Return the [X, Y] coordinate for the center point of the cell that contains the specified text.  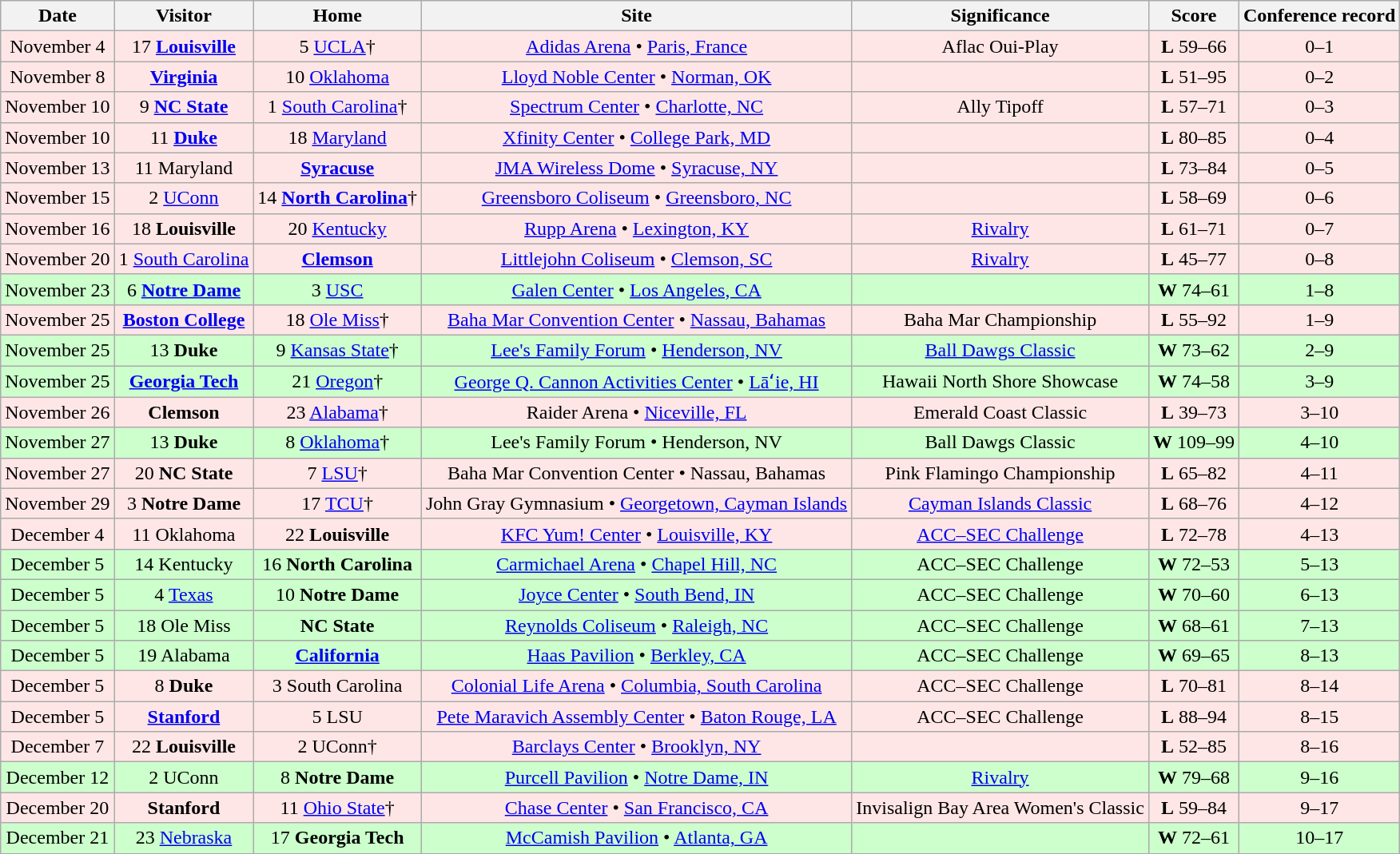
Date [58, 16]
1–9 [1318, 320]
Boston College [184, 320]
8 Notre Dame [337, 777]
Pink Flamingo Championship [1000, 473]
Joyce Center • South Bend, IN [636, 594]
9 NC State [184, 107]
8–14 [1318, 686]
4–10 [1318, 443]
December 12 [58, 777]
Aflac Oui-Play [1000, 46]
14 Kentucky [184, 564]
18 Ole Miss [184, 626]
L 68–76 [1194, 503]
20 Kentucky [337, 228]
10–17 [1318, 838]
5 UCLA† [337, 46]
9–17 [1318, 808]
Xfinity Center • College Park, MD [636, 137]
L 45–77 [1194, 259]
L 59–84 [1194, 808]
0–3 [1318, 107]
18 Louisville [184, 228]
W 72–61 [1194, 838]
November 23 [58, 289]
Barclays Center • Brooklyn, NY [636, 747]
8 Duke [184, 686]
10 Notre Dame [337, 594]
2–9 [1318, 350]
JMA Wireless Dome • Syracuse, NY [636, 168]
1 South Carolina [184, 259]
Lloyd Noble Center • Norman, OK [636, 77]
19 Alabama [184, 656]
3 USC [337, 289]
17 TCU† [337, 503]
11 Maryland [184, 168]
11 Ohio State† [337, 808]
L 58–69 [1194, 198]
2 UConn† [337, 747]
Greensboro Coliseum • Greensboro, NC [636, 198]
3 Notre Dame [184, 503]
W 73–62 [1194, 350]
17 Georgia Tech [337, 838]
L 59–66 [1194, 46]
W 74–61 [1194, 289]
10 Oklahoma [337, 77]
L 80–85 [1194, 137]
December 21 [58, 838]
Carmichael Arena • Chapel Hill, NC [636, 564]
Conference record [1318, 16]
4 Texas [184, 594]
November 13 [58, 168]
Site [636, 16]
L 73–84 [1194, 168]
18 Ole Miss† [337, 320]
Emerald Coast Classic [1000, 412]
6 Notre Dame [184, 289]
Galen Center • Los Angeles, CA [636, 289]
Purcell Pavilion • Notre Dame, IN [636, 777]
11 Duke [184, 137]
8–15 [1318, 717]
L 52–85 [1194, 747]
W 72–53 [1194, 564]
John Gray Gymnasium • Georgetown, Cayman Islands [636, 503]
9 Kansas State† [337, 350]
Syracuse [337, 168]
December 20 [58, 808]
18 Maryland [337, 137]
Haas Pavilion • Berkley, CA [636, 656]
Invisalign Bay Area Women's Classic [1000, 808]
L 51–95 [1194, 77]
4–11 [1318, 473]
9–16 [1318, 777]
8–16 [1318, 747]
8 Oklahoma† [337, 443]
W 70–60 [1194, 594]
L 55–92 [1194, 320]
L 57–71 [1194, 107]
3–9 [1318, 382]
L 72–78 [1194, 534]
3 South Carolina [337, 686]
1–8 [1318, 289]
November 16 [58, 228]
Hawaii North Shore Showcase [1000, 382]
0–2 [1318, 77]
Littlejohn Coliseum • Clemson, SC [636, 259]
Visitor [184, 16]
W 69–65 [1194, 656]
November 15 [58, 198]
Cayman Islands Classic [1000, 503]
November 26 [58, 412]
20 NC State [184, 473]
Virginia [184, 77]
4–12 [1318, 503]
Rupp Arena • Lexington, KY [636, 228]
L 39–73 [1194, 412]
0–1 [1318, 46]
Ally Tipoff [1000, 107]
17 Louisville [184, 46]
11 Oklahoma [184, 534]
McCamish Pavilion • Atlanta, GA [636, 838]
KFC Yum! Center • Louisville, KY [636, 534]
0–6 [1318, 198]
November 20 [58, 259]
December 4 [58, 534]
Spectrum Center • Charlotte, NC [636, 107]
W 68–61 [1194, 626]
November 8 [58, 77]
5 LSU [337, 717]
Score [1194, 16]
California [337, 656]
Home [337, 16]
Reynolds Coliseum • Raleigh, NC [636, 626]
George Q. Cannon Activities Center • Lāʻie, HI [636, 382]
0–5 [1318, 168]
21 Oregon† [337, 382]
Colonial Life Arena • Columbia, South Carolina [636, 686]
November 4 [58, 46]
L 65–82 [1194, 473]
November 29 [58, 503]
4–13 [1318, 534]
W 109–99 [1194, 443]
W 79–68 [1194, 777]
Pete Maravich Assembly Center • Baton Rouge, LA [636, 717]
0–7 [1318, 228]
6–13 [1318, 594]
3–10 [1318, 412]
Significance [1000, 16]
5–13 [1318, 564]
0–8 [1318, 259]
23 Alabama† [337, 412]
Chase Center • San Francisco, CA [636, 808]
16 North Carolina [337, 564]
Raider Arena • Niceville, FL [636, 412]
14 North Carolina† [337, 198]
Adidas Arena • Paris, France [636, 46]
23 Nebraska [184, 838]
Baha Mar Championship [1000, 320]
7–13 [1318, 626]
7 LSU† [337, 473]
Georgia Tech [184, 382]
December 7 [58, 747]
L 61–71 [1194, 228]
1 South Carolina† [337, 107]
0–4 [1318, 137]
L 70–81 [1194, 686]
NC State [337, 626]
8–13 [1318, 656]
L 88–94 [1194, 717]
W 74–58 [1194, 382]
